Determine the (X, Y) coordinate at the center of the cell enclosing the given text.  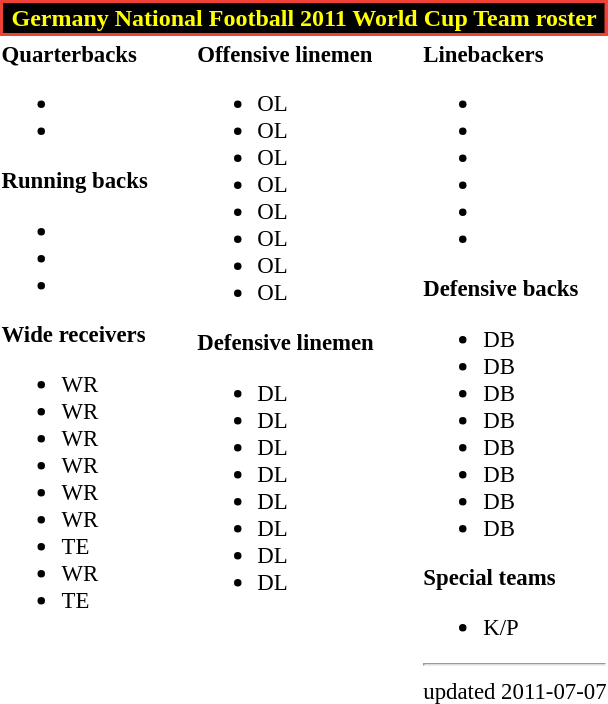
Germany National Football 2011 World Cup Team roster (304, 18)
